Determine the (x, y) coordinate at the center of the cell enclosing the given text.  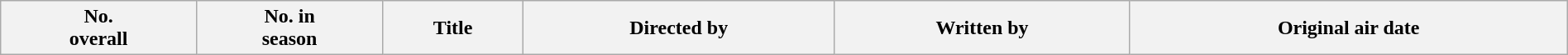
No.overall (99, 28)
Original air date (1348, 28)
Directed by (678, 28)
Title (453, 28)
Written by (982, 28)
No. inseason (289, 28)
